Return the (x, y) coordinate for the center point of the cell that contains the specified text.  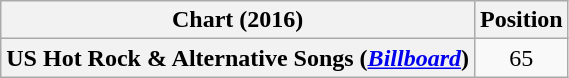
US Hot Rock & Alternative Songs (Billboard) (238, 58)
Chart (2016) (238, 20)
65 (521, 58)
Position (521, 20)
